From the cell containing the given text, extract its center point as (X, Y) coordinate. 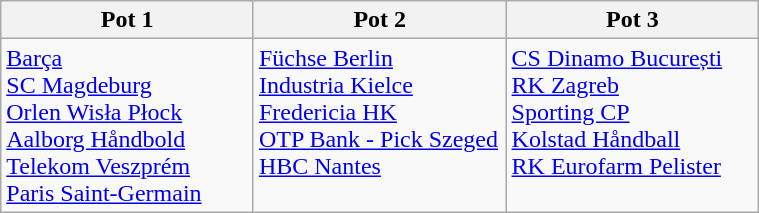
Füchse Berlin Industria Kielce Fredericia HK OTP Bank - Pick Szeged HBC Nantes (380, 126)
Pot 1 (128, 20)
Pot 3 (632, 20)
Barça SC Magdeburg Orlen Wisła Płock Aalborg Håndbold Telekom Veszprém Paris Saint-Germain (128, 126)
Pot 2 (380, 20)
CS Dinamo București RK Zagreb Sporting CP Kolstad Håndball RK Eurofarm Pelister (632, 126)
